For the text-containing cell, return its midpoint in [X, Y] coordinate format. 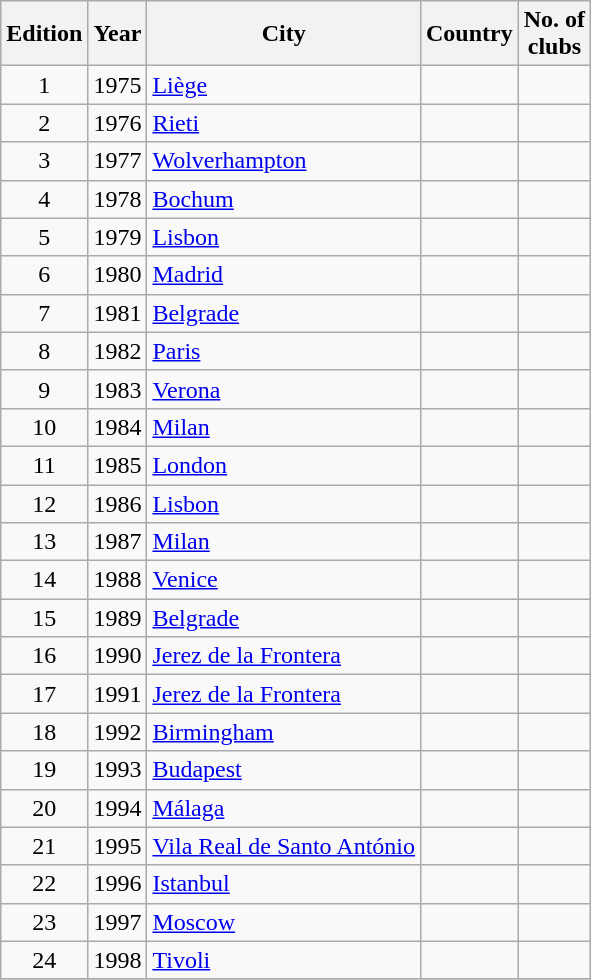
Wolverhampton [284, 161]
1994 [118, 808]
4 [44, 199]
1998 [118, 960]
9 [44, 389]
23 [44, 922]
Year [118, 34]
1992 [118, 732]
5 [44, 237]
1982 [118, 351]
Istanbul [284, 884]
6 [44, 275]
1996 [118, 884]
1995 [118, 846]
Bochum [284, 199]
16 [44, 656]
12 [44, 503]
Rieti [284, 123]
1979 [118, 237]
1 [44, 85]
24 [44, 960]
No. ofclubs [554, 34]
15 [44, 618]
Venice [284, 580]
18 [44, 732]
11 [44, 465]
1975 [118, 85]
London [284, 465]
Paris [284, 351]
Liège [284, 85]
19 [44, 770]
1983 [118, 389]
Budapest [284, 770]
7 [44, 313]
Tivoli [284, 960]
Vila Real de Santo António [284, 846]
1984 [118, 427]
1976 [118, 123]
1985 [118, 465]
3 [44, 161]
1987 [118, 542]
Málaga [284, 808]
22 [44, 884]
1991 [118, 694]
Country [469, 34]
1978 [118, 199]
1981 [118, 313]
Birmingham [284, 732]
Moscow [284, 922]
Madrid [284, 275]
21 [44, 846]
8 [44, 351]
17 [44, 694]
20 [44, 808]
1988 [118, 580]
1986 [118, 503]
Verona [284, 389]
2 [44, 123]
1993 [118, 770]
14 [44, 580]
City [284, 34]
1980 [118, 275]
1989 [118, 618]
1990 [118, 656]
1977 [118, 161]
Edition [44, 34]
10 [44, 427]
13 [44, 542]
1997 [118, 922]
